For the text-containing cell, return its midpoint in (x, y) coordinate format. 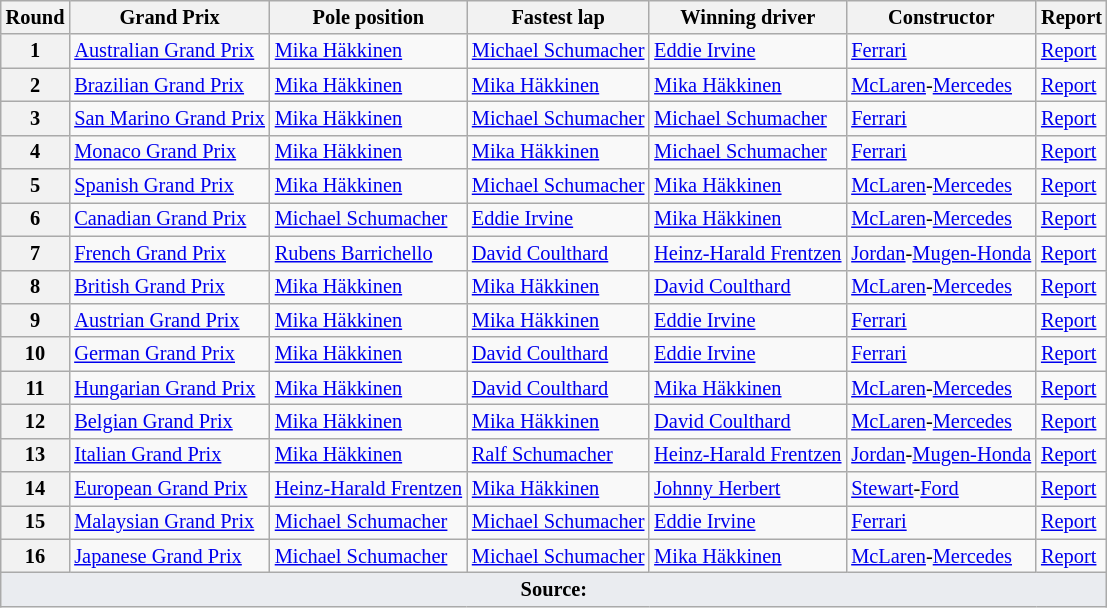
Rubens Barrichello (368, 253)
7 (36, 253)
Italian Grand Prix (170, 455)
French Grand Prix (170, 253)
Ralf Schumacher (558, 455)
Spanish Grand Prix (170, 186)
4 (36, 152)
Fastest lap (558, 17)
10 (36, 354)
15 (36, 522)
Hungarian Grand Prix (170, 388)
5 (36, 186)
Round (36, 17)
Winning driver (748, 17)
1 (36, 51)
European Grand Prix (170, 489)
Pole position (368, 17)
2 (36, 85)
German Grand Prix (170, 354)
Belgian Grand Prix (170, 421)
Monaco Grand Prix (170, 152)
8 (36, 287)
11 (36, 388)
9 (36, 320)
12 (36, 421)
Malaysian Grand Prix (170, 522)
Austrian Grand Prix (170, 320)
British Grand Prix (170, 287)
13 (36, 455)
Grand Prix (170, 17)
Stewart-Ford (941, 489)
Brazilian Grand Prix (170, 85)
Johnny Herbert (748, 489)
Australian Grand Prix (170, 51)
14 (36, 489)
6 (36, 219)
Constructor (941, 17)
Canadian Grand Prix (170, 219)
San Marino Grand Prix (170, 118)
Source: (554, 589)
16 (36, 556)
Japanese Grand Prix (170, 556)
3 (36, 118)
